Output the (X, Y) coordinate of the center of the cell containing the given text.  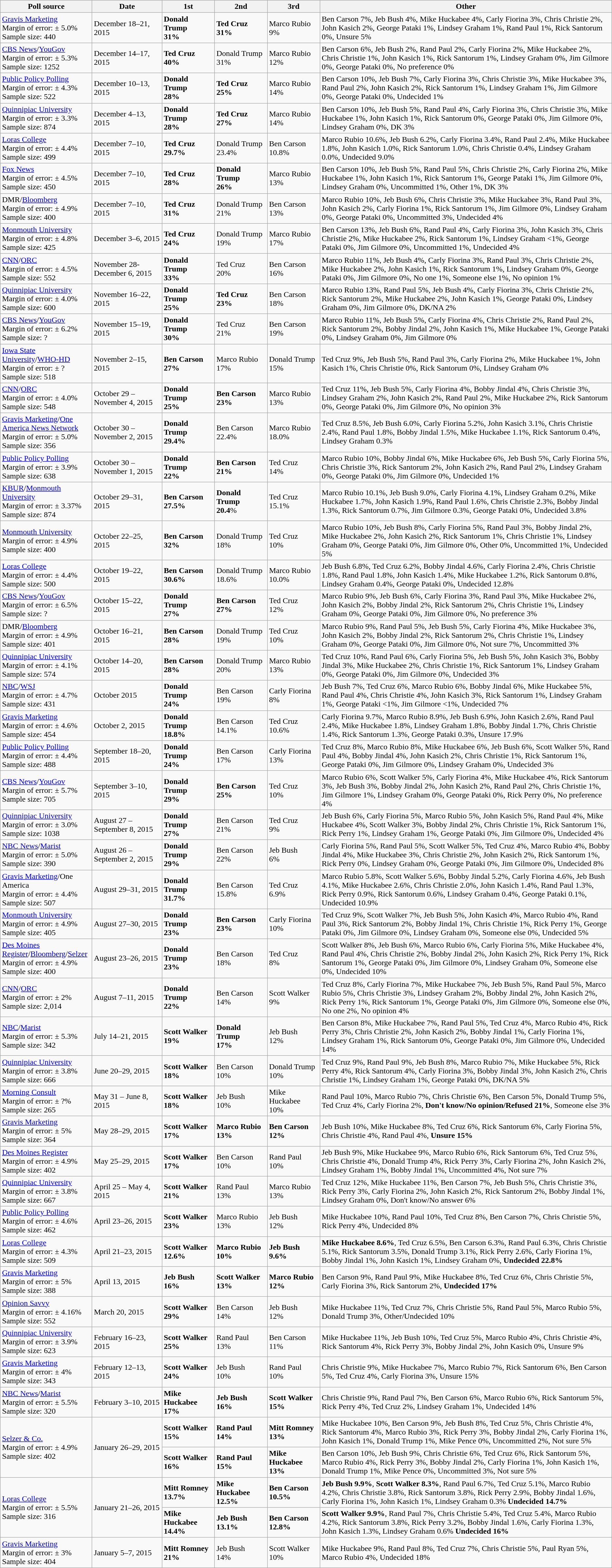
Gravis MarketingMargin of error: ± 5% Sample size: 364 (46, 1131)
Scott Walker29% (188, 1312)
Chris Christie 9%, Rand Paul 7%, Ben Carson 6%, Marco Rubio 6%, Rick Santorum 5%, Rick Perry 4%, Ted Cruz 2%, Lindsey Graham 1%, Undecided 14% (466, 1402)
Scott Walker10% (294, 1553)
Gravis MarketingMargin of error: ± 5% Sample size: 388 (46, 1281)
Ted Cruz25% (241, 88)
Ted Cruz23% (241, 299)
October 22–25, 2015 (127, 540)
Gravis MarketingMargin of error: ± 4.6% Sample size: 454 (46, 725)
Ted Cruz21% (241, 329)
CBS News/YouGovMargin of error: ± 5.3% Sample size: 1252 (46, 58)
Mike Huckabee12.5% (241, 1492)
Donald Trump20% (241, 665)
December 10–13, 2015 (127, 88)
Marco Rubio10.0% (294, 575)
Gravis Marketing/One AmericaMargin of error: ± 4.4% Sample size: 507 (46, 890)
Donald Trump21% (241, 208)
Ben Carson16% (294, 269)
Loras CollegeMargin of error: ± 5.5% Sample size: 316 (46, 1507)
Donald Trump31.7% (188, 890)
Mike Huckabee 10%, Rand Paul 10%, Ted Cruz 8%, Ben Carson 7%, Chris Christie 5%, Rick Perry 4%, Undecided 8% (466, 1221)
April 23–26, 2015 (127, 1221)
Poll source (46, 7)
Donald Trump33% (188, 269)
Jeb Bush9.6% (294, 1251)
Date (127, 7)
Donald Trump18% (241, 540)
Mike Huckabee 9%, Rand Paul 8%, Ted Cruz 7%, Chris Christie 5%, Paul Ryan 5%, Marco Rubio 4%, Undecided 18% (466, 1553)
Ben Carson12.8% (294, 1523)
Donald Trump17% (241, 1036)
Rand Paul15% (241, 1462)
Public Policy PollingMargin of error: ± 4.3% Sample size: 522 (46, 88)
Ted Cruz29.7% (188, 148)
April 13, 2015 (127, 1281)
March 20, 2015 (127, 1312)
Ted Cruz6.9% (294, 890)
Ted Cruz 9%, Jeb Bush 5%, Rand Paul 3%, Carly Fiorina 2%, Mike Huckabee 1%, John Kasich 1%, Chris Christie 0%, Rick Santorum 0%, Lindsey Graham 0% (466, 364)
Quinnipiac UniversityMargin of error: ± 3.0% Sample size: 1038 (46, 825)
October 15–22, 2015 (127, 605)
Ted Cruz20% (241, 269)
May 25–29, 2015 (127, 1161)
Gravis Marketing/One America News NetworkMargin of error: ± 5.0% Sample size: 356 (46, 432)
Ben Carson30.6% (188, 575)
1st (188, 7)
Chris Christie 9%, Mike Huckabee 7%, Marco Rubio 7%, Rick Santorum 6%, Ben Carson 5%, Ted Cruz 4%, Carly Fiorina 3%, Unsure 15% (466, 1372)
Ben Carson 9%, Rand Paul 9%, Mike Huckabee 8%, Ted Cruz 6%, Chris Christie 5%, Carly Fiorina 3%, Rick Santorum 2%, Undecided 17% (466, 1281)
Quinnipiac UniversityMargin of error: ± 3.3% Sample size: 874 (46, 118)
April 25 – May 4, 2015 (127, 1191)
December 3–6, 2015 (127, 238)
October 30 – November 1, 2015 (127, 467)
January 5–7, 2015 (127, 1553)
NBC/WSJMargin of error: ± 4.7% Sample size: 431 (46, 695)
Donald Trump23.4% (241, 148)
3rd (294, 7)
Ben Carson10.5% (294, 1492)
October 14–20, 2015 (127, 665)
Donald Trump15% (294, 364)
Mike Huckabee17% (188, 1402)
DMR/BloombergMargin of error: ± 4.9% Sample size: 401 (46, 635)
Ted Cruz8% (294, 958)
Ted Cruz9% (294, 825)
Ted Cruz14% (294, 467)
Loras CollegeMargin of error: ± 4.4% Sample size: 500 (46, 575)
Morning ConsultMargin of error: ± ?% Sample size: 265 (46, 1101)
Marco Rubio9% (294, 28)
Mitt Romney21% (188, 1553)
Ben Carson14.1% (241, 725)
NBC News/MaristMargin of error: ± 5.0% Sample size: 390 (46, 855)
May 31 – June 8, 2015 (127, 1101)
August 29–31, 2015 (127, 890)
Ted Cruz28% (188, 178)
Carly Fiorina8% (294, 695)
February 12–13, 2015 (127, 1372)
Ted Cruz10.6% (294, 725)
Jeb Bush 10%, Mike Huckabee 8%, Ted Cruz 6%, Rick Santorum 6%, Carly Fiorina 5%, Chris Christie 4%, Rand Paul 4%, Unsure 15% (466, 1131)
November 2–15, 2015 (127, 364)
January 21–26, 2015 (127, 1507)
Quinnipiac UniversityMargin of error: ± 4.1% Sample size: 574 (46, 665)
October 30 – November 2, 2015 (127, 432)
Scott Walker13% (241, 1281)
Ben Carson17% (241, 756)
Mitt Romney13.7% (188, 1492)
December 18–21, 2015 (127, 28)
Mike Huckabee10% (294, 1101)
Jeb Bush14% (241, 1553)
Mike Huckabee 11%, Ted Cruz 7%, Chris Christie 5%, Rand Paul 5%, Marco Rubio 5%, Donald Trump 3%, Other/Undecided 10% (466, 1312)
Rand Paul14% (241, 1432)
CNN/ORCMargin of error: ± 4.5% Sample size: 552 (46, 269)
Scott Walker9% (294, 998)
Scott Walker21% (188, 1191)
Scott Walker23% (188, 1221)
September 3–10, 2015 (127, 790)
Ben Carson10.8% (294, 148)
October 2, 2015 (127, 725)
Gravis MarketingMargin of error: ± 5.0% Sample size: 440 (46, 28)
Marco Rubio18.0% (294, 432)
August 26 – September 2, 2015 (127, 855)
Marco Rubio10% (241, 1251)
Ben Carson27.5% (188, 502)
August 23–26, 2015 (127, 958)
Jeb Bush6% (294, 855)
Ben Carson25% (241, 790)
Scott Walker19% (188, 1036)
Loras CollegeMargin of error: ± 4.4% Sample size: 499 (46, 148)
NBC News/MaristMargin of error: ± 5.5% Sample size: 320 (46, 1402)
Ben Carson11% (294, 1342)
Ted Cruz27% (241, 118)
December 14–17, 2015 (127, 58)
October 2015 (127, 695)
Monmouth UniversityMargin of error: ± 4.9% Sample size: 405 (46, 924)
2nd (241, 7)
Monmouth UniversityMargin of error: ± 4.9% Sample size: 400 (46, 540)
June 20–29, 2015 (127, 1071)
December 4–13, 2015 (127, 118)
Public Policy PollingMargin of error: ± 4.6% Sample size: 462 (46, 1221)
October 29 – November 4, 2015 (127, 398)
Iowa State University/WHO-HDMargin of error: ± ? Sample size: 518 (46, 364)
Donald Trump18.6% (241, 575)
Ben Carson13% (294, 208)
CBS News/YouGovMargin of error: ± 6.5% Sample size: ? (46, 605)
Mike Huckabee14.4% (188, 1523)
Ben Carson32% (188, 540)
August 7–11, 2015 (127, 998)
April 21–23, 2015 (127, 1251)
Donald Trump30% (188, 329)
Donald Trump29.4% (188, 432)
Scott Walker24% (188, 1372)
Quinnipiac UniversityMargin of error: ± 3.9% Sample size: 623 (46, 1342)
Quinnipiac UniversityMargin of error: ± 3.8% Sample size: 666 (46, 1071)
August 27–30, 2015 (127, 924)
Donald Trump26% (241, 178)
Ted Cruz24% (188, 238)
Opinion SavvyMargin of error: ± 4.16% Sample size: 552 (46, 1312)
Ben Carson22.4% (241, 432)
Ted Cruz12% (294, 605)
CNN/ORCMargin of error: ± 4.0% Sample size: 548 (46, 398)
Carly Fiorina10% (294, 924)
Carly Fiorina13% (294, 756)
Scott Walker12.6% (188, 1251)
CBS News/YouGovMargin of error: ± 5.7% Sample size: 705 (46, 790)
Des Moines Register/Bloomberg/SelzerMargin of error: ± 4.9% Sample size: 400 (46, 958)
Mitt Romney13% (294, 1432)
October 29–31, 2015 (127, 502)
Selzer & Co.Margin of error: ± 4.9% Sample size: 402 (46, 1447)
Ted Cruz40% (188, 58)
Loras CollegeMargin of error: ± 4.3% Sample size: 509 (46, 1251)
Gravis MarketingMargin of error: ± 3% Sample size: 404 (46, 1553)
Jeb Bush13.1% (241, 1523)
Ben Carson15.8% (241, 890)
Des Moines RegisterMargin of error: ± 4.9% Sample size: 402 (46, 1161)
NBC/MaristMargin of error: ± 5.3% Sample size: 342 (46, 1036)
Ben Carson22% (241, 855)
Quinnipiac UniversityMargin of error: ± 3.8% Sample size: 667 (46, 1191)
February 16–23, 2015 (127, 1342)
Donald Trump20.4% (241, 502)
Ben Carson12% (294, 1131)
Public Policy PollingMargin of error: ± 3.9% Sample size: 638 (46, 467)
November 16–22, 2015 (127, 299)
Public Policy PollingMargin of error: ± 4.4% Sample size: 488 (46, 756)
KBUR/Monmouth UniversityMargin of error: ± 3.37% Sample size: 874 (46, 502)
CBS News/YouGovMargin of error: ± 6.2% Sample size: ? (46, 329)
Other (466, 7)
Ted Cruz 15.1% (294, 502)
November 28-December 6, 2015 (127, 269)
February 3–10, 2015 (127, 1402)
Fox NewsMargin of error: ± 4.5% Sample size: 450 (46, 178)
Monmouth UniversityMargin of error: ± 4.8% Sample size: 425 (46, 238)
July 14–21, 2015 (127, 1036)
Mike Huckabee13% (294, 1462)
October 19–22, 2015 (127, 575)
September 18–20, 2015 (127, 756)
November 15–19, 2015 (127, 329)
DMR/BloombergMargin of error: ± 4.9% Sample size: 400 (46, 208)
Quinnipiac UniversityMargin of error: ± 4.0% Sample size: 600 (46, 299)
May 28–29, 2015 (127, 1131)
CNN/ORCMargin of error: ± 2% Sample size: 2,014 (46, 998)
Gravis MarketingMargin of error: ± 4% Sample size: 343 (46, 1372)
Scott Walker16% (188, 1462)
August 27 – September 8, 2015 (127, 825)
October 16–21, 2015 (127, 635)
Scott Walker25% (188, 1342)
Donald Trump10% (294, 1071)
Donald Trump18.8% (188, 725)
January 26–29, 2015 (127, 1447)
